Return the (x, y) coordinate for the center point of the cell that contains the specified text.  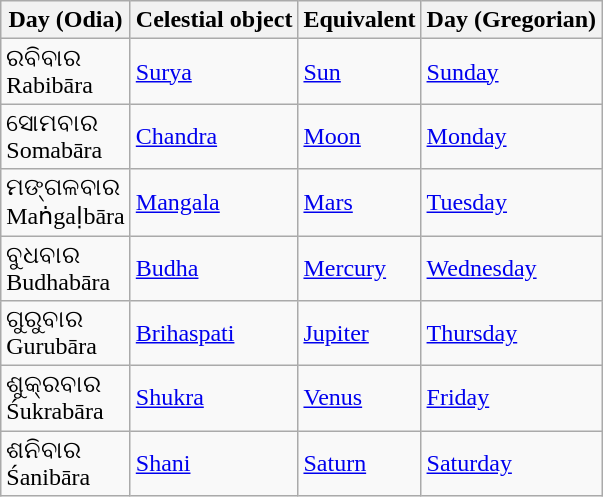
Chandra (214, 136)
Brihaspati (214, 334)
ସୋମବାରSomabāra (66, 136)
Mercury (360, 268)
Mars (360, 202)
ବୁଧବାରBudhabāra (66, 268)
Friday (512, 398)
Venus (360, 398)
Day (Odia) (66, 20)
Day (Gregorian) (512, 20)
Tuesday (512, 202)
Shukra (214, 398)
ମଙ୍ଗଳବାରMaṅgaḷbāra (66, 202)
Budha (214, 268)
Shani (214, 464)
Saturday (512, 464)
Moon (360, 136)
Equivalent (360, 20)
Thursday (512, 334)
ଶୁକ୍ରବାରŚukrabāra (66, 398)
Sun (360, 72)
Surya (214, 72)
ଶନିବାରŚanibāra (66, 464)
ରବିବାରRabibāra (66, 72)
Monday (512, 136)
Saturn (360, 464)
Jupiter (360, 334)
Sunday (512, 72)
Mangala (214, 202)
Wednesday (512, 268)
Celestial object (214, 20)
ଗୁରୁବାରGurubāra (66, 334)
